Provide the (x, y) coordinate of the cell's center where the given text is located.  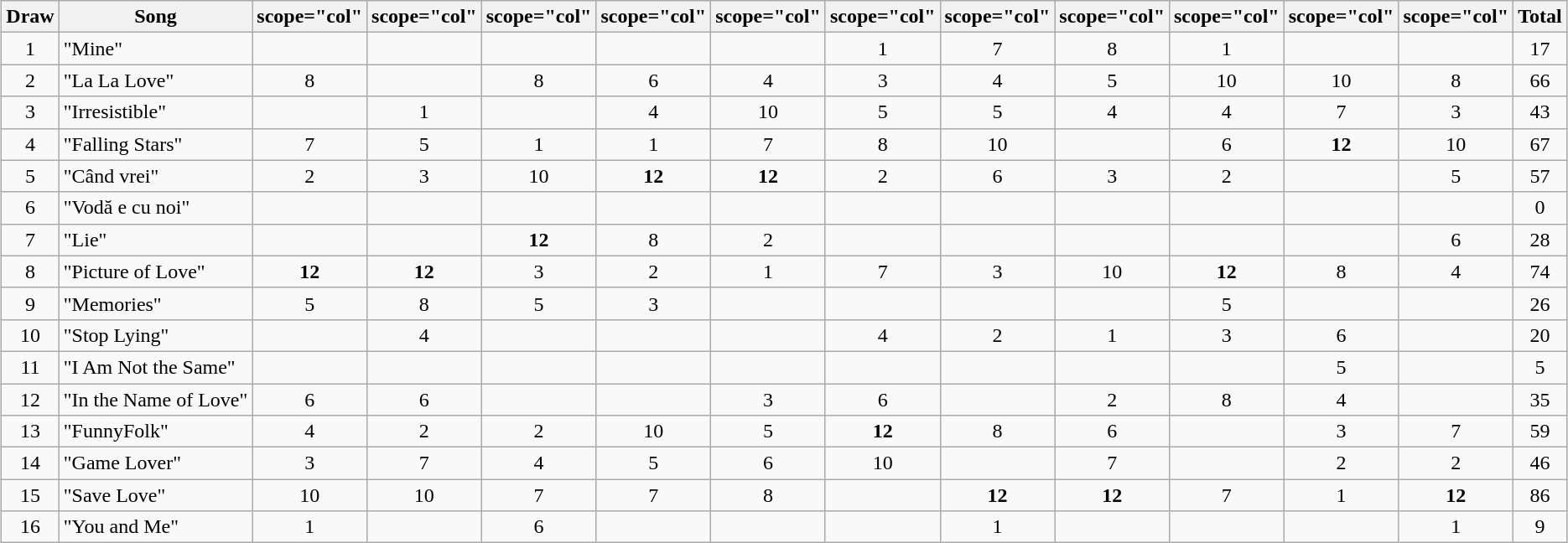
"Lie" (156, 240)
"I Am Not the Same" (156, 367)
57 (1540, 176)
20 (1540, 335)
28 (1540, 240)
13 (30, 432)
11 (30, 367)
"Memories" (156, 303)
"FunnyFolk" (156, 432)
Total (1540, 17)
86 (1540, 495)
46 (1540, 463)
"Stop Lying" (156, 335)
"In the Name of Love" (156, 400)
74 (1540, 271)
43 (1540, 112)
"Mine" (156, 49)
15 (30, 495)
35 (1540, 400)
"Falling Stars" (156, 144)
"Când vrei" (156, 176)
14 (30, 463)
16 (30, 527)
Draw (30, 17)
67 (1540, 144)
Song (156, 17)
66 (1540, 80)
"La La Love" (156, 80)
26 (1540, 303)
17 (1540, 49)
"Vodă e cu noi" (156, 208)
59 (1540, 432)
"You and Me" (156, 527)
"Irresistible" (156, 112)
"Save Love" (156, 495)
"Picture of Love" (156, 271)
0 (1540, 208)
"Game Lover" (156, 463)
